Pinpoint the cell where the given text exists, returning its [x, y] midpoint coordinate. 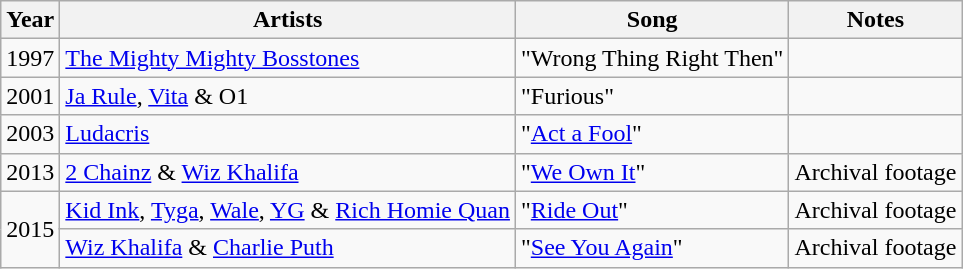
Ja Rule, Vita & O1 [288, 96]
2 Chainz & Wiz Khalifa [288, 172]
Year [30, 20]
"We Own It" [652, 172]
Ludacris [288, 134]
"Wrong Thing Right Then" [652, 58]
Wiz Khalifa & Charlie Puth [288, 248]
Artists [288, 20]
Song [652, 20]
"Ride Out" [652, 210]
2015 [30, 229]
Notes [876, 20]
2001 [30, 96]
"Act a Fool" [652, 134]
1997 [30, 58]
2003 [30, 134]
"Furious" [652, 96]
The Mighty Mighty Bosstones [288, 58]
2013 [30, 172]
"See You Again" [652, 248]
Kid Ink, Tyga, Wale, YG & Rich Homie Quan [288, 210]
